Identify which cell holds the provided text, then report its (X, Y) central coordinate. 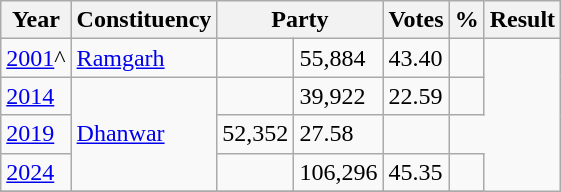
% (466, 20)
2019 (36, 134)
Party (300, 20)
52,352 (256, 134)
2014 (36, 96)
2024 (36, 172)
Year (36, 20)
Dhanwar (144, 134)
Constituency (144, 20)
Result (522, 20)
Votes (416, 20)
22.59 (416, 96)
Ramgarh (144, 58)
45.35 (416, 172)
39,922 (338, 96)
106,296 (338, 172)
55,884 (338, 58)
27.58 (338, 134)
2001^ (36, 58)
43.40 (416, 58)
